For the text-containing cell, return its midpoint in (x, y) coordinate format. 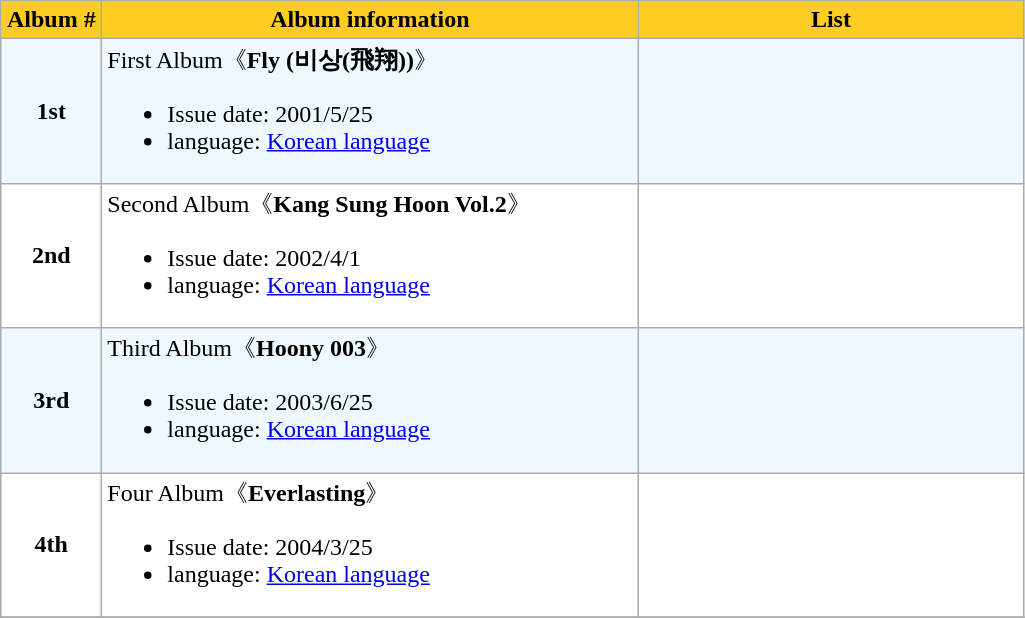
Album # (52, 20)
Four Album《Everlasting》Issue date: 2004/3/25language: Korean language (370, 544)
Album information (370, 20)
1st (52, 112)
List (831, 20)
2nd (52, 256)
Third Album《Hoony 003》Issue date: 2003/6/25language: Korean language (370, 400)
4th (52, 544)
First Album《Fly (비상(飛翔))》Issue date: 2001/5/25language: Korean language (370, 112)
3rd (52, 400)
Second Album《Kang Sung Hoon Vol.2》Issue date: 2002/4/1language: Korean language (370, 256)
